Detect which cell encompasses the target text, then output its (x, y) center coordinate. 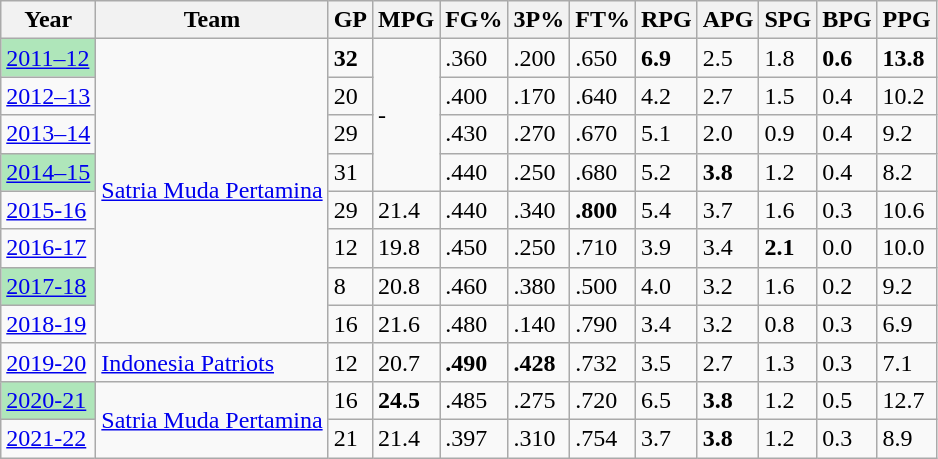
BPG (847, 20)
2017-18 (48, 286)
.754 (603, 438)
Year (48, 20)
5.2 (666, 172)
.310 (539, 438)
19.8 (406, 248)
0.5 (847, 400)
1.5 (788, 96)
24.5 (406, 400)
.500 (603, 286)
12.7 (906, 400)
.680 (603, 172)
- (406, 115)
0.2 (847, 286)
GP (350, 20)
2021-22 (48, 438)
7.1 (906, 362)
0.9 (788, 134)
2.5 (728, 58)
4.0 (666, 286)
.485 (474, 400)
SPG (788, 20)
FG% (474, 20)
5.4 (666, 210)
.200 (539, 58)
.140 (539, 324)
2018-19 (48, 324)
APG (728, 20)
RPG (666, 20)
.790 (603, 324)
32 (350, 58)
MPG (406, 20)
3.9 (666, 248)
2014–15 (48, 172)
2019-20 (48, 362)
5.1 (666, 134)
8.2 (906, 172)
.650 (603, 58)
.270 (539, 134)
.720 (603, 400)
4.2 (666, 96)
.732 (603, 362)
0.8 (788, 324)
.170 (539, 96)
8.9 (906, 438)
2013–14 (48, 134)
1.8 (788, 58)
Team (212, 20)
8 (350, 286)
.480 (474, 324)
20.8 (406, 286)
2016-17 (48, 248)
2.0 (728, 134)
.640 (603, 96)
.490 (474, 362)
.360 (474, 58)
31 (350, 172)
.670 (603, 134)
.800 (603, 210)
.710 (603, 248)
10.2 (906, 96)
10.0 (906, 248)
FT% (603, 20)
13.8 (906, 58)
.340 (539, 210)
2015-16 (48, 210)
0.6 (847, 58)
Indonesia Patriots (212, 362)
1.3 (788, 362)
.400 (474, 96)
21 (350, 438)
2020-21 (48, 400)
2011–12 (48, 58)
.428 (539, 362)
3P% (539, 20)
.380 (539, 286)
20.7 (406, 362)
3.5 (666, 362)
20 (350, 96)
21.6 (406, 324)
.430 (474, 134)
10.6 (906, 210)
.450 (474, 248)
0.0 (847, 248)
2012–13 (48, 96)
PPG (906, 20)
.460 (474, 286)
2.1 (788, 248)
.397 (474, 438)
6.5 (666, 400)
.275 (539, 400)
